Return [x, y] of the center of cell containing provided text 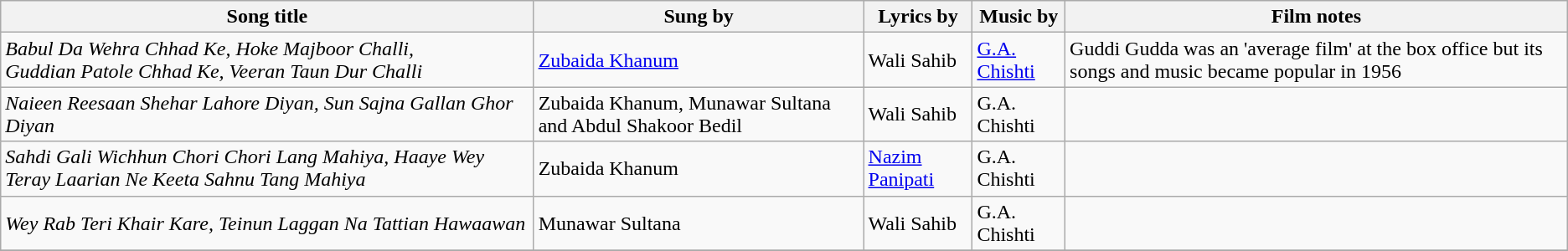
Babul Da Wehra Chhad Ke, Hoke Majboor Challi,Guddian Patole Chhad Ke, Veeran Taun Dur Challi [267, 60]
Wey Rab Teri Khair Kare, Teinun Laggan Na Tattian Hawaawan [267, 223]
Nazim Panipati [918, 169]
Film notes [1317, 17]
Sung by [699, 17]
Naieen Reesaan Shehar Lahore Diyan, Sun Sajna Gallan Ghor Diyan [267, 114]
Zubaida Khanum, Munawar Sultana and Abdul Shakoor Bedil [699, 114]
Sahdi Gali Wichhun Chori Chori Lang Mahiya, Haaye Wey Teray Laarian Ne Keeta Sahnu Tang Mahiya [267, 169]
Music by [1019, 17]
Guddi Gudda was an 'average film' at the box office but its songs and music became popular in 1956 [1317, 60]
Song title [267, 17]
Munawar Sultana [699, 223]
Lyrics by [918, 17]
